Locate the cell with the specified text and output its [x, y] center coordinate. 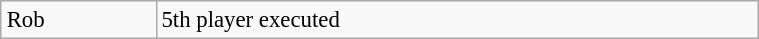
Rob [78, 20]
5th player executed [457, 20]
